Determine the (x, y) coordinate at the center of the cell enclosing the given text.  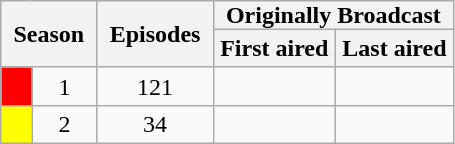
2 (64, 124)
Originally Broadcast (333, 15)
Season (49, 34)
Episodes (155, 34)
121 (155, 86)
Last aired (394, 48)
First aired (274, 48)
1 (64, 86)
34 (155, 124)
